Extract the (X, Y) coordinate from the center of the cell holding the provided text.  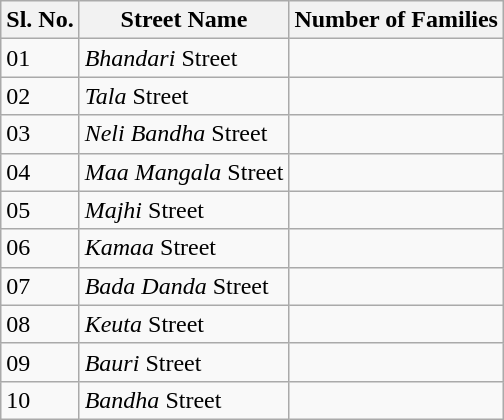
10 (40, 400)
01 (40, 58)
06 (40, 248)
03 (40, 134)
05 (40, 210)
04 (40, 172)
Neli Bandha Street (184, 134)
Number of Families (396, 20)
Sl. No. (40, 20)
Maa Mangala Street (184, 172)
07 (40, 286)
02 (40, 96)
Keuta Street (184, 324)
Street Name (184, 20)
09 (40, 362)
08 (40, 324)
Majhi Street (184, 210)
Bada Danda Street (184, 286)
Bhandari Street (184, 58)
Bauri Street (184, 362)
Bandha Street (184, 400)
Tala Street (184, 96)
Kamaa Street (184, 248)
